Return the (x, y) coordinate for the center point of the cell that contains the specified text.  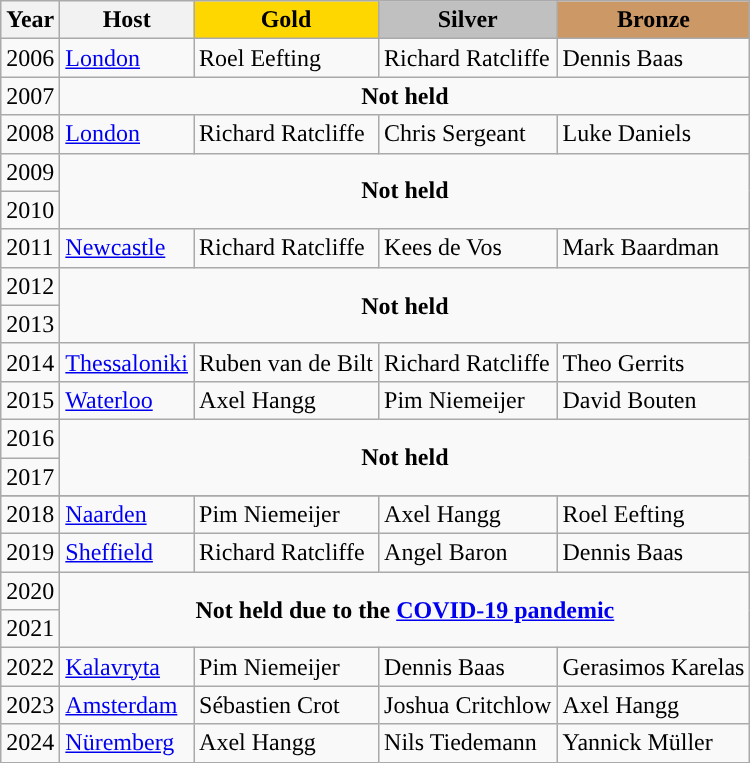
2020 (30, 591)
2010 (30, 210)
Sébastien Crot (286, 705)
Angel Baron (468, 553)
2021 (30, 629)
2017 (30, 477)
Nils Tiedemann (468, 743)
Gerasimos Karelas (654, 667)
2015 (30, 400)
Host (127, 20)
Newcastle (127, 248)
Joshua Critchlow (468, 705)
2007 (30, 96)
Chris Sergeant (468, 134)
2022 (30, 667)
2013 (30, 324)
2018 (30, 515)
Kalavryta (127, 667)
Gold (286, 20)
2012 (30, 286)
Kees de Vos (468, 248)
2016 (30, 438)
Waterloo (127, 400)
2019 (30, 553)
Ruben van de Bilt (286, 362)
Amsterdam (127, 705)
Yannick Müller (654, 743)
Bronze (654, 20)
2006 (30, 58)
Year (30, 20)
2014 (30, 362)
2011 (30, 248)
Silver (468, 20)
2009 (30, 172)
2024 (30, 743)
Thessaloniki (127, 362)
2023 (30, 705)
2008 (30, 134)
Not held due to the COVID-19 pandemic (405, 610)
David Bouten (654, 400)
Naarden (127, 515)
Theo Gerrits (654, 362)
Nüremberg (127, 743)
Mark Baardman (654, 248)
Luke Daniels (654, 134)
Sheffield (127, 553)
